Locate the cell with the specified text and output its [X, Y] center coordinate. 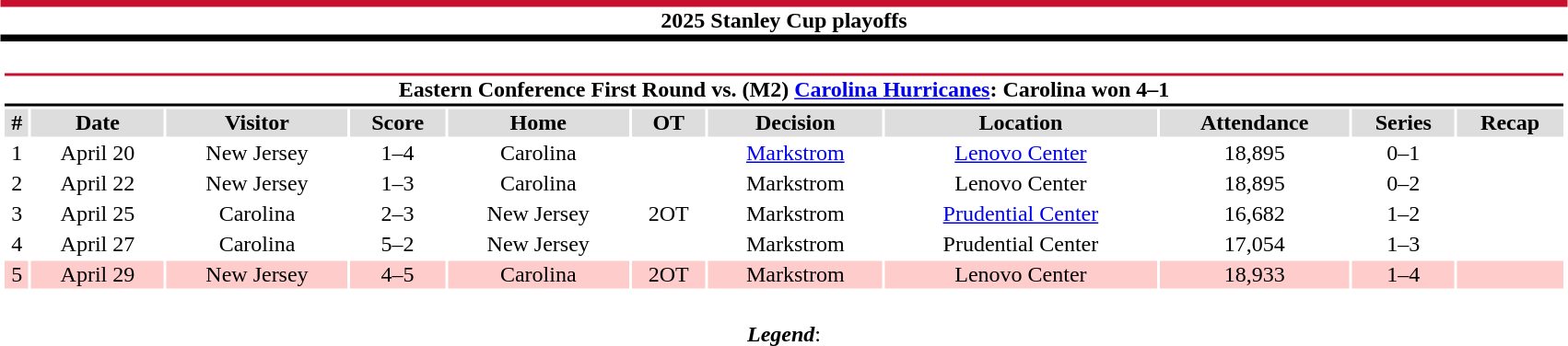
April 25 [98, 214]
16,682 [1255, 214]
April 29 [98, 275]
17,054 [1255, 244]
0–1 [1403, 154]
Score [398, 122]
4 [17, 244]
5–2 [398, 244]
18,933 [1255, 275]
1 [17, 154]
0–2 [1403, 183]
April 20 [98, 154]
Eastern Conference First Round vs. (M2) Carolina Hurricanes: Carolina won 4–1 [783, 90]
Location [1021, 122]
2 [17, 183]
2025 Stanley Cup playoffs [784, 20]
Home [538, 122]
April 22 [98, 183]
Visitor [257, 122]
Attendance [1255, 122]
April 27 [98, 244]
Date [98, 122]
# [17, 122]
Recap [1511, 122]
OT [669, 122]
Series [1403, 122]
1–2 [1403, 214]
2–3 [398, 214]
3 [17, 214]
Decision [795, 122]
4–5 [398, 275]
5 [17, 275]
